Find where the given text appears and provide that cell's center as (x, y) coordinate. 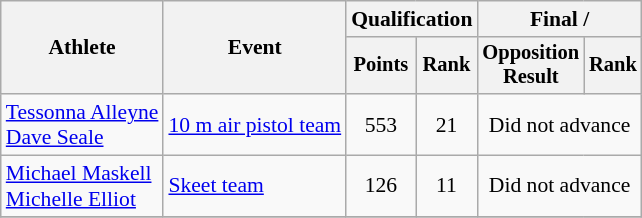
Qualification (412, 19)
126 (380, 186)
11 (447, 186)
10 m air pistol team (254, 124)
OppositionResult (530, 66)
Skeet team (254, 186)
Tessonna AlleyneDave Seale (82, 124)
Final / (559, 19)
553 (380, 124)
Points (380, 66)
Athlete (82, 48)
21 (447, 124)
Michael MaskellMichelle Elliot (82, 186)
Event (254, 48)
